Detect which cell encompasses the target text, then output its (x, y) center coordinate. 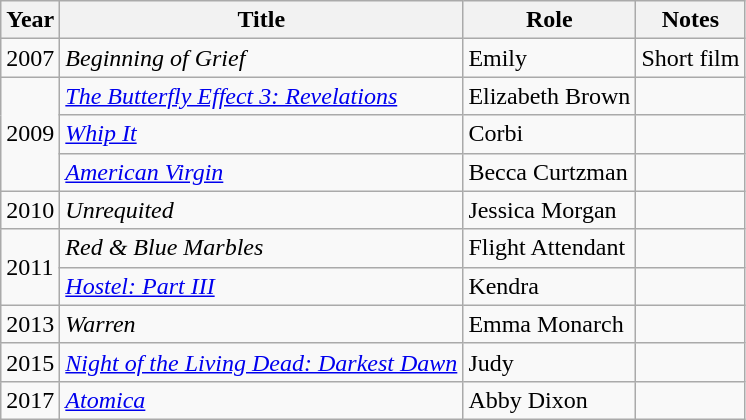
The Butterfly Effect 3: Revelations (262, 96)
Flight Attendant (550, 248)
Notes (690, 20)
2017 (30, 400)
Title (262, 20)
Role (550, 20)
American Virgin (262, 172)
2010 (30, 210)
Unrequited (262, 210)
Red & Blue Marbles (262, 248)
2009 (30, 134)
2007 (30, 58)
Judy (550, 362)
Warren (262, 324)
Corbi (550, 134)
2013 (30, 324)
Hostel: Part III (262, 286)
2011 (30, 267)
Whip It (262, 134)
Atomica (262, 400)
Abby Dixon (550, 400)
Becca Curtzman (550, 172)
Elizabeth Brown (550, 96)
2015 (30, 362)
Year (30, 20)
Emma Monarch (550, 324)
Beginning of Grief (262, 58)
Kendra (550, 286)
Short film (690, 58)
Night of the Living Dead: Darkest Dawn (262, 362)
Jessica Morgan (550, 210)
Emily (550, 58)
